Determine the (x, y) coordinate at the center of the cell enclosing the given text.  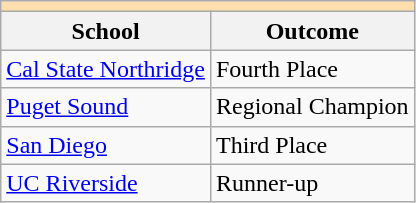
Regional Champion (312, 107)
San Diego (106, 145)
Outcome (312, 31)
Third Place (312, 145)
Puget Sound (106, 107)
Cal State Northridge (106, 69)
Fourth Place (312, 69)
School (106, 31)
Runner-up (312, 183)
UC Riverside (106, 183)
